Return [X, Y] of the center of cell containing provided text 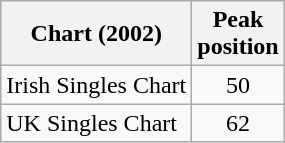
62 [238, 123]
50 [238, 85]
Peakposition [238, 34]
UK Singles Chart [96, 123]
Irish Singles Chart [96, 85]
Chart (2002) [96, 34]
